Identify which cell holds the provided text, then report its (X, Y) central coordinate. 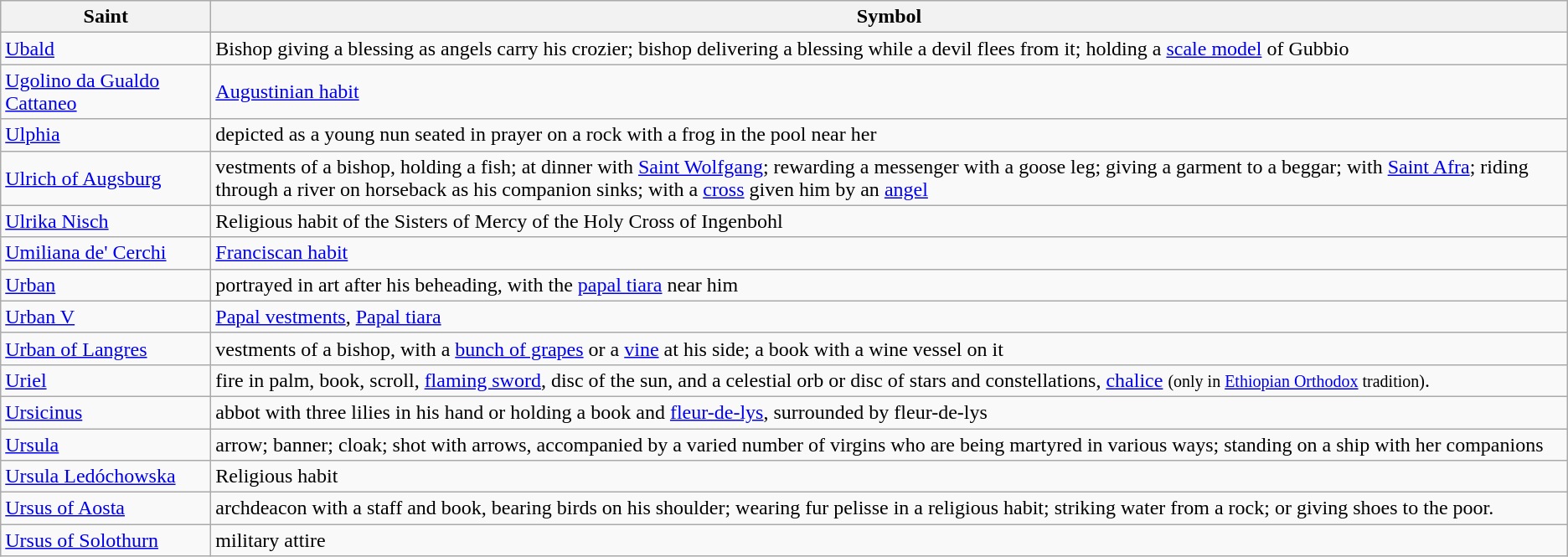
Papal vestments, Papal tiara (890, 317)
depicted as a young nun seated in prayer on a rock with a frog in the pool near her (890, 135)
portrayed in art after his beheading, with the papal tiara near him (890, 285)
Symbol (890, 17)
Saint (106, 17)
Ursicinus (106, 412)
Ubald (106, 49)
Ursula Ledóchowska (106, 477)
Ugolino da Gualdo Cattaneo (106, 92)
Urban (106, 285)
Bishop giving a blessing as angels carry his crozier; bishop delivering a blessing while a devil flees from it; holding a scale model of Gubbio (890, 49)
Uriel (106, 380)
Urban V (106, 317)
Augustinian habit (890, 92)
Ulphia (106, 135)
Ursula (106, 445)
Franciscan habit (890, 253)
Ursus of Solothurn (106, 540)
vestments of a bishop, with a bunch of grapes or a vine at his side; a book with a wine vessel on it (890, 348)
Religious habit (890, 477)
Umiliana de' Cerchi (106, 253)
Ursus of Aosta (106, 508)
Religious habit of the Sisters of Mercy of the Holy Cross of Ingenbohl (890, 221)
Ulrika Nisch (106, 221)
military attire (890, 540)
Ulrich of Augsburg (106, 178)
Urban of Langres (106, 348)
abbot with three lilies in his hand or holding a book and fleur-de-lys, surrounded by fleur-de-lys (890, 412)
